For the text-containing cell, return its midpoint in (X, Y) coordinate format. 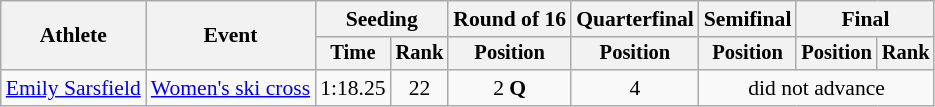
Semifinal (748, 19)
Seeding (382, 19)
2 Q (510, 88)
did not advance (817, 88)
Round of 16 (510, 19)
Final (865, 19)
Quarterfinal (635, 19)
Women's ski cross (230, 88)
Event (230, 36)
22 (420, 88)
1:18.25 (352, 88)
Emily Sarsfield (74, 88)
4 (635, 88)
Time (352, 54)
Athlete (74, 36)
